For the text-containing cell, return its midpoint in [X, Y] coordinate format. 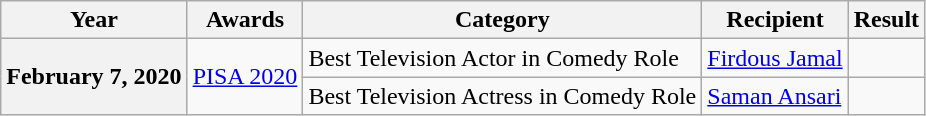
Best Television Actress in Comedy Role [502, 96]
Best Television Actor in Comedy Role [502, 58]
Awards [245, 20]
PISA 2020 [245, 77]
Result [886, 20]
Category [502, 20]
Firdous Jamal [775, 58]
Recipient [775, 20]
Year [94, 20]
February 7, 2020 [94, 77]
Saman Ansari [775, 96]
